Find where the given text appears and provide that cell's center as [X, Y] coordinate. 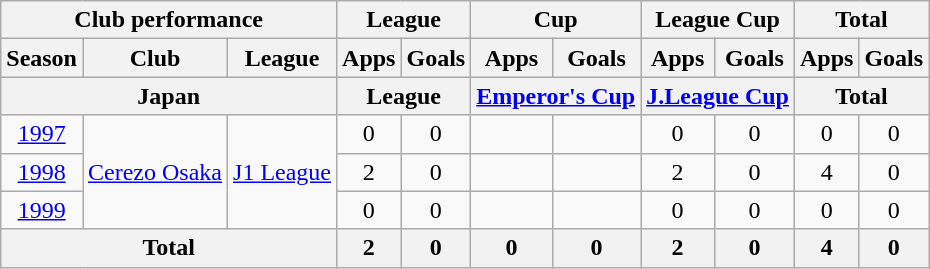
Emperor's Cup [556, 96]
Season [42, 58]
1998 [42, 172]
Club [154, 58]
Club performance [169, 20]
J.League Cup [718, 96]
1999 [42, 210]
1997 [42, 134]
J1 League [282, 172]
Cup [556, 20]
Cerezo Osaka [154, 172]
League Cup [718, 20]
Japan [169, 96]
